Detect which cell encompasses the target text, then output its [x, y] center coordinate. 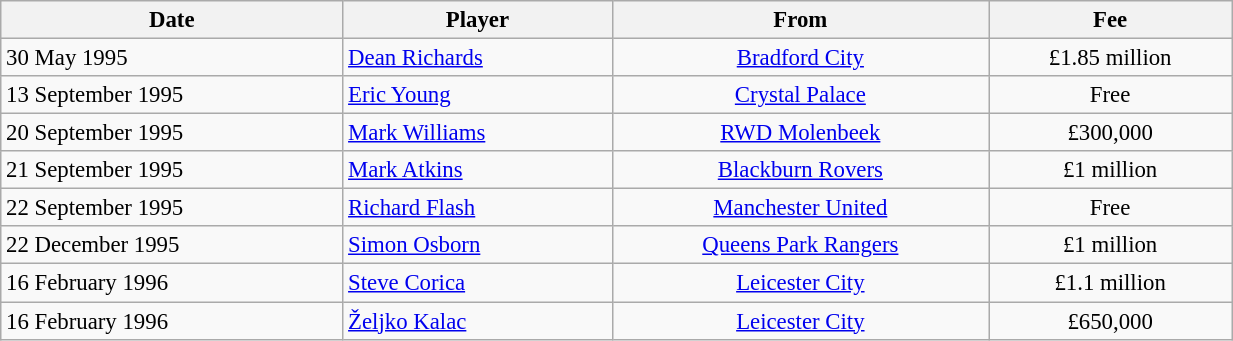
Mark Williams [478, 133]
Željko Kalac [478, 321]
Manchester United [800, 208]
Fee [1110, 20]
Date [172, 20]
Richard Flash [478, 208]
13 September 1995 [172, 95]
From [800, 20]
30 May 1995 [172, 58]
Eric Young [478, 95]
Queens Park Rangers [800, 245]
Player [478, 20]
£300,000 [1110, 133]
Crystal Palace [800, 95]
Mark Atkins [478, 170]
Blackburn Rovers [800, 170]
£1.85 million [1110, 58]
22 December 1995 [172, 245]
RWD Molenbeek [800, 133]
Bradford City [800, 58]
21 September 1995 [172, 170]
Simon Osborn [478, 245]
£1.1 million [1110, 283]
Steve Corica [478, 283]
22 September 1995 [172, 208]
£650,000 [1110, 321]
Dean Richards [478, 58]
20 September 1995 [172, 133]
